Return [X, Y] of the center of cell containing provided text 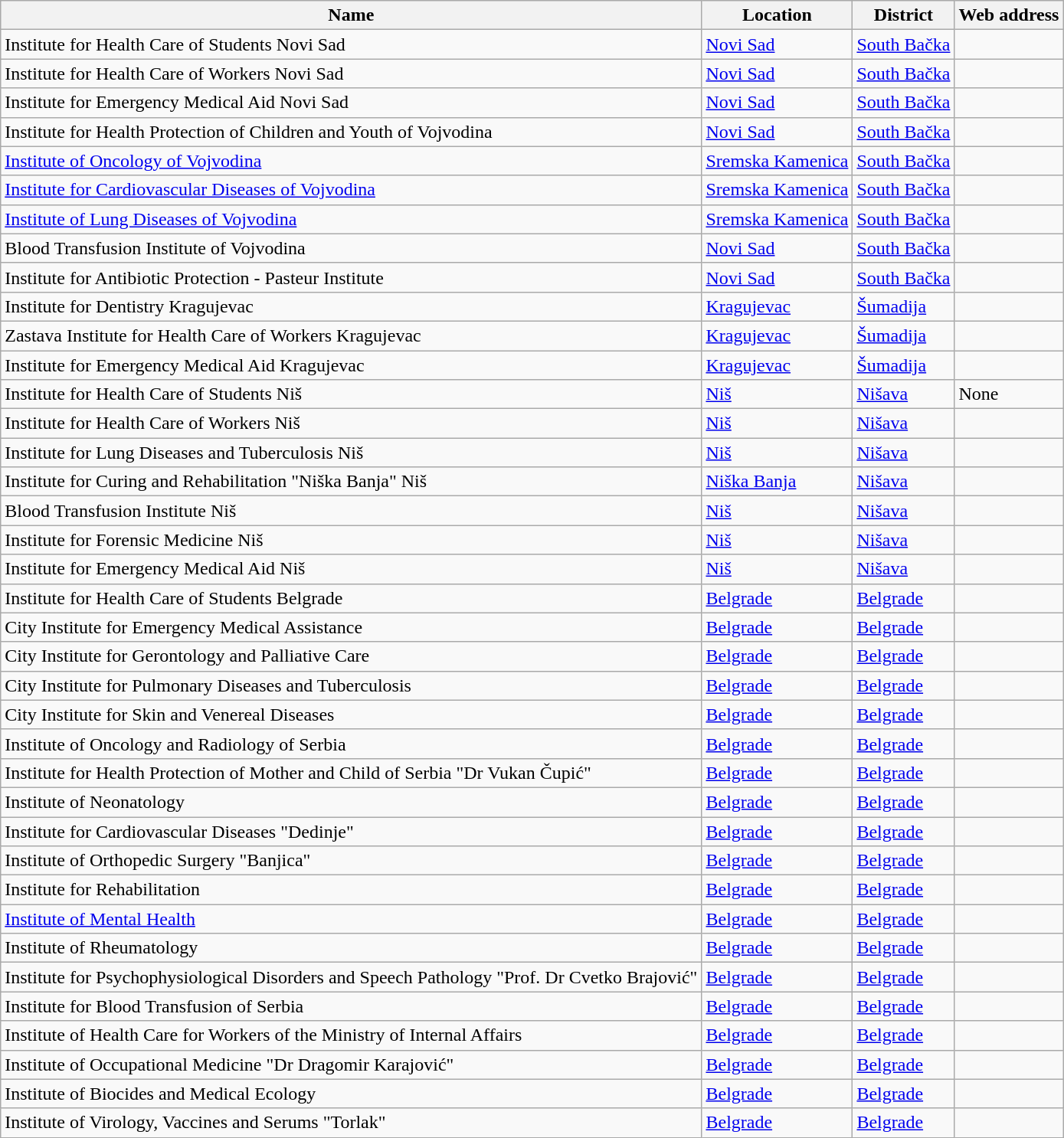
Institute for Rehabilitation [351, 890]
None [1009, 394]
Zastava Institute for Health Care of Workers Kragujevac [351, 335]
Institute for Curing and Rehabilitation "Niška Banja" Niš [351, 482]
Institute for Health Protection of Mother and Child of Serbia "Dr Vukan Čupić" [351, 773]
Blood Transfusion Institute Niš [351, 511]
Institute for Forensic Medicine Niš [351, 540]
Institute for Cardiovascular Diseases "Dedinje" [351, 831]
Institute for Health Care of Workers Niš [351, 423]
Institute of Occupational Medicine "Dr Dragomir Karajović" [351, 1064]
Institute for Emergency Medical Aid Novi Sad [351, 103]
Institute of Health Care for Workers of the Ministry of Internal Affairs [351, 1035]
Institute for Emergency Medical Aid Kragujevac [351, 365]
Institute for Cardiovascular Diseases of Vojvodina [351, 190]
Institute for Health Protection of Children and Youth of Vojvodina [351, 132]
Niška Banja [777, 482]
Institute for Dentistry Kragujevac [351, 306]
Web address [1009, 15]
Institute for Psychophysiological Disorders and Speech Pathology "Prof. Dr Cvetko Brajović" [351, 977]
Institute for Health Care of Students Niš [351, 394]
City Institute for Emergency Medical Assistance [351, 627]
Institute of Oncology of Vojvodina [351, 161]
Institute of Oncology and Radiology of Serbia [351, 744]
Institute for Antibiotic Protection - Pasteur Institute [351, 277]
Institute of Virology, Vaccines and Serums "Torlak" [351, 1123]
Institute of Neonatology [351, 802]
Institute for Health Care of Students Novi Sad [351, 44]
Institute of Mental Health [351, 919]
City Institute for Skin and Venereal Diseases [351, 715]
Institute of Rheumatology [351, 948]
Institute for Health Care of Workers Novi Sad [351, 74]
City Institute for Pulmonary Diseases and Tuberculosis [351, 685]
Location [777, 15]
City Institute for Gerontology and Palliative Care [351, 656]
Institute of Biocides and Medical Ecology [351, 1094]
Institute for Emergency Medical Aid Niš [351, 569]
Institute for Health Care of Students Belgrade [351, 598]
Institute of Orthopedic Surgery "Banjica" [351, 861]
District [904, 15]
Institute of Lung Diseases of Vojvodina [351, 219]
Blood Transfusion Institute of Vojvodina [351, 248]
Name [351, 15]
Institute for Lung Diseases and Tuberculosis Niš [351, 453]
Institute for Blood Transfusion of Serbia [351, 1006]
